Search for the cell housing the specified text and yield its [x, y] center coordinate. 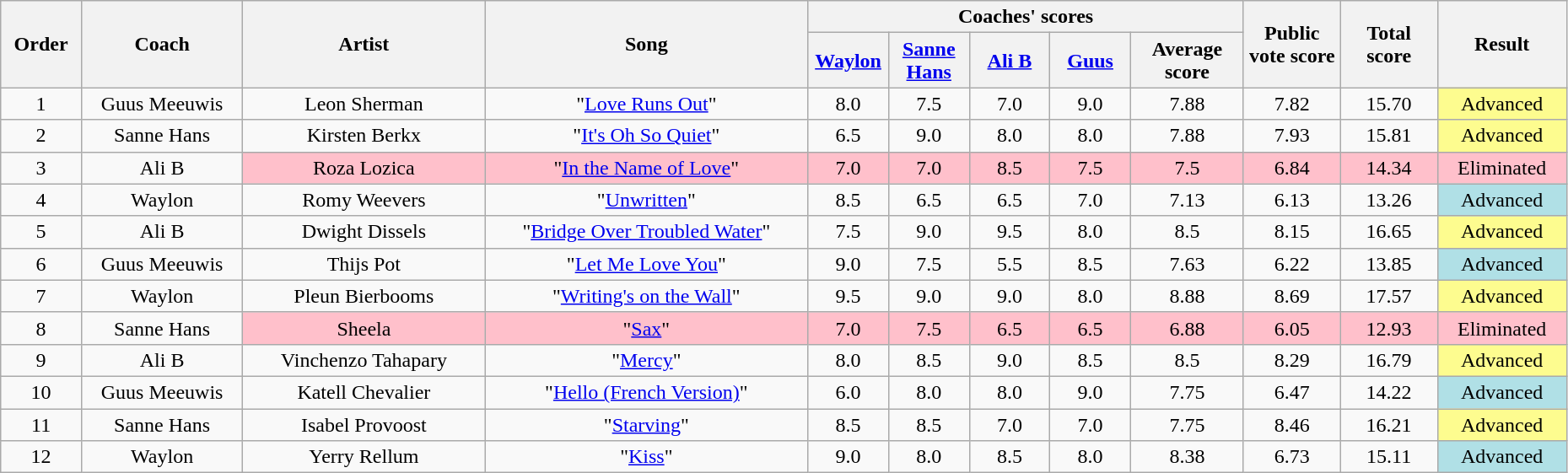
Total score [1388, 44]
"Starving" [646, 424]
Roza Lozica [364, 168]
11 [41, 424]
8 [41, 328]
Dwight Dissels [364, 232]
"Unwritten" [646, 200]
7 [41, 296]
8.29 [1292, 360]
"Let Me Love You" [646, 264]
8.38 [1187, 457]
14.22 [1388, 392]
"Hello (French Version)" [646, 392]
Vinchenzo Tahapary [364, 360]
16.65 [1388, 232]
6.22 [1292, 264]
"Bridge Over Troubled Water" [646, 232]
Public vote score [1292, 44]
17.57 [1388, 296]
8.15 [1292, 232]
6.84 [1292, 168]
8.46 [1292, 424]
Result [1501, 44]
5.5 [1010, 264]
7.63 [1187, 264]
6.73 [1292, 457]
Coaches' scores [1026, 17]
Coach [162, 44]
"Love Runs Out" [646, 104]
14.34 [1388, 168]
15.70 [1388, 104]
Song [646, 44]
Kirsten Berkx [364, 136]
7.93 [1292, 136]
Guus [1091, 61]
7.13 [1187, 200]
Romy Weevers [364, 200]
2 [41, 136]
Artist [364, 44]
10 [41, 392]
6.0 [849, 392]
"Kiss" [646, 457]
6.05 [1292, 328]
6 [41, 264]
13.26 [1388, 200]
16.21 [1388, 424]
4 [41, 200]
15.11 [1388, 457]
15.81 [1388, 136]
9 [41, 360]
1 [41, 104]
6.47 [1292, 392]
8.69 [1292, 296]
6.13 [1292, 200]
13.85 [1388, 264]
Leon Sherman [364, 104]
Sheela [364, 328]
5 [41, 232]
"Sax" [646, 328]
"In the Name of Love" [646, 168]
16.79 [1388, 360]
"Writing's on the Wall" [646, 296]
8.88 [1187, 296]
Thijs Pot [364, 264]
12.93 [1388, 328]
Katell Chevalier [364, 392]
"It's Oh So Quiet" [646, 136]
Pleun Bierbooms [364, 296]
Isabel Provoost [364, 424]
Order [41, 44]
Average score [1187, 61]
7.82 [1292, 104]
3 [41, 168]
Yerry Rellum [364, 457]
12 [41, 457]
"Mercy" [646, 360]
6.88 [1187, 328]
